Search for the cell housing the specified text and yield its (X, Y) center coordinate. 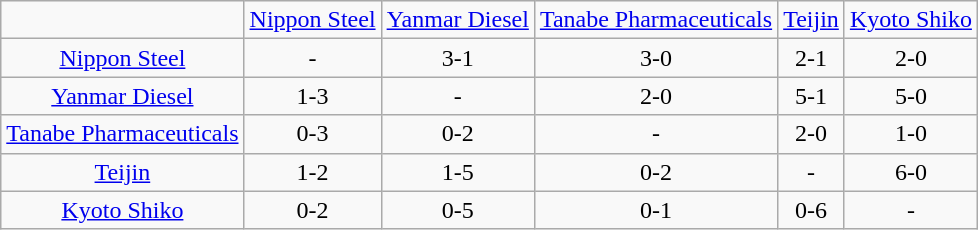
1-0 (910, 134)
6-0 (910, 172)
0-5 (458, 210)
0-3 (312, 134)
3-1 (458, 58)
0-6 (812, 210)
2-1 (812, 58)
1-3 (312, 96)
1-5 (458, 172)
0-1 (656, 210)
5-1 (812, 96)
3-0 (656, 58)
5-0 (910, 96)
1-2 (312, 172)
